Search for the cell housing the specified text and yield its (X, Y) center coordinate. 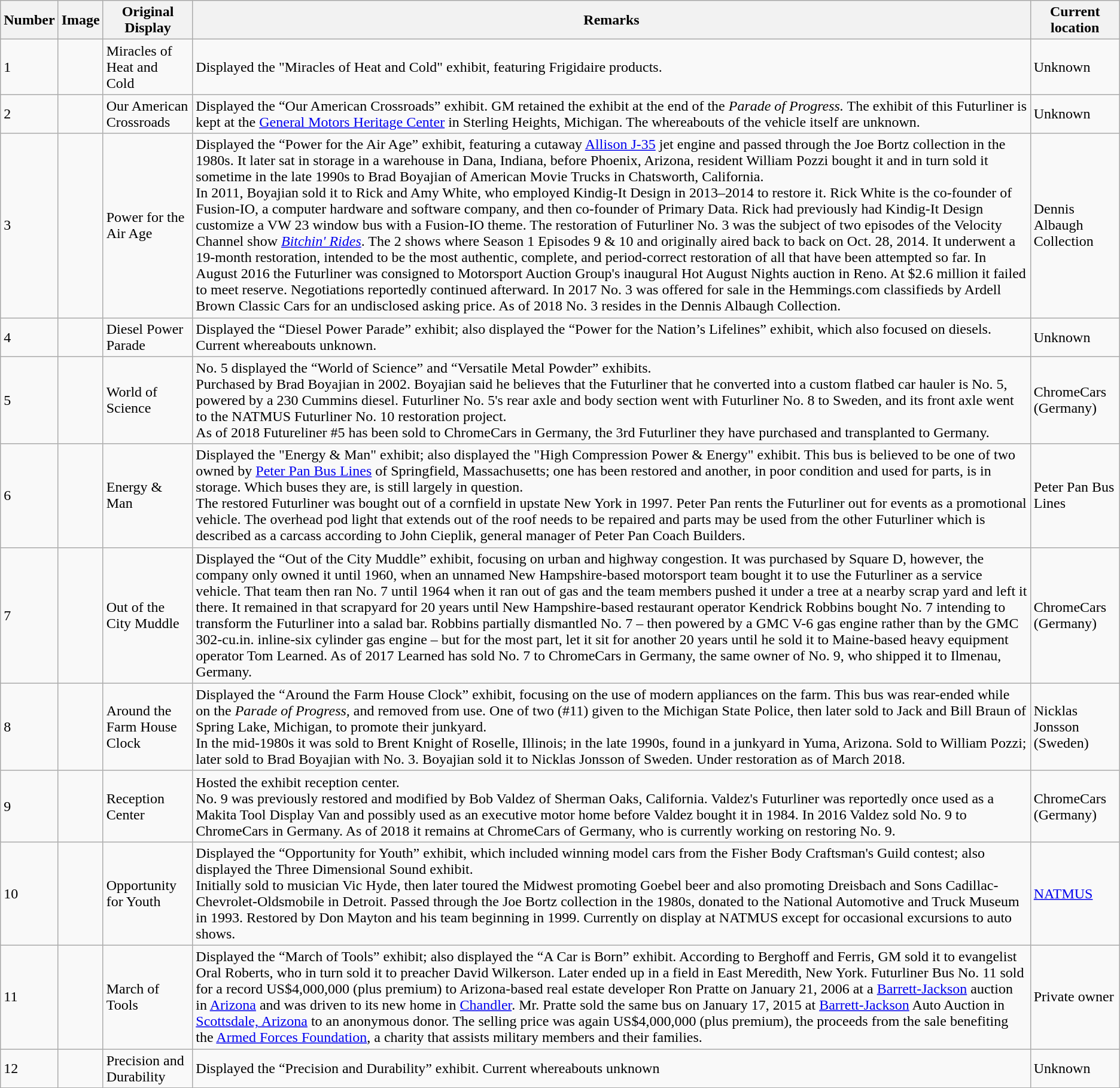
8 (29, 727)
March of Tools (148, 996)
Opportunity for Youth (148, 894)
1 (29, 67)
Our American Crossroads (148, 114)
7 (29, 615)
Energy & Man (148, 495)
Peter Pan Bus Lines (1075, 495)
11 (29, 996)
12 (29, 1068)
Reception Center (148, 806)
10 (29, 894)
NATMUS (1075, 894)
Private owner (1075, 996)
5 (29, 400)
Diesel Power Parade (148, 337)
Nicklas Jonsson (Sweden) (1075, 727)
2 (29, 114)
Number (29, 20)
Image (80, 20)
3 (29, 225)
6 (29, 495)
Displayed the “Precision and Durability” exhibit. Current whereabouts unknown (611, 1068)
Original Display (148, 20)
Around the Farm House Clock (148, 727)
Power for the Air Age (148, 225)
Remarks (611, 20)
4 (29, 337)
World of Science (148, 400)
Out of the City Muddle (148, 615)
Miracles of Heat and Cold (148, 67)
Dennis Albaugh Collection (1075, 225)
Displayed the "Miracles of Heat and Cold" exhibit, featuring Frigidaire products. (611, 67)
Current location (1075, 20)
Precision and Durability (148, 1068)
9 (29, 806)
